Provide the [X, Y] coordinate of the cell's center where the given text is located.  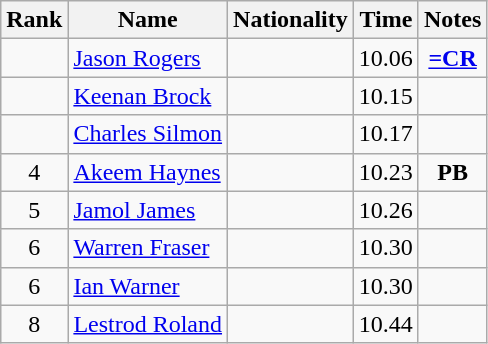
5 [34, 210]
4 [34, 172]
10.26 [386, 210]
Time [386, 20]
Warren Fraser [148, 248]
PB [452, 172]
Charles Silmon [148, 134]
Rank [34, 20]
Jamol James [148, 210]
Keenan Brock [148, 96]
10.23 [386, 172]
8 [34, 324]
=CR [452, 58]
Lestrod Roland [148, 324]
Nationality [291, 20]
10.44 [386, 324]
Akeem Haynes [148, 172]
Jason Rogers [148, 58]
Notes [452, 20]
10.15 [386, 96]
Ian Warner [148, 286]
10.06 [386, 58]
10.17 [386, 134]
Name [148, 20]
